Locate the cell with the specified text and output its (x, y) center coordinate. 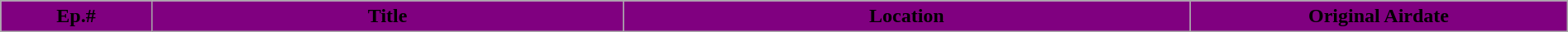
Location (906, 16)
Ep.# (76, 16)
Title (387, 16)
Original Airdate (1379, 16)
